Scan for the cell matching the given text and deliver its (x, y) coordinate at center. 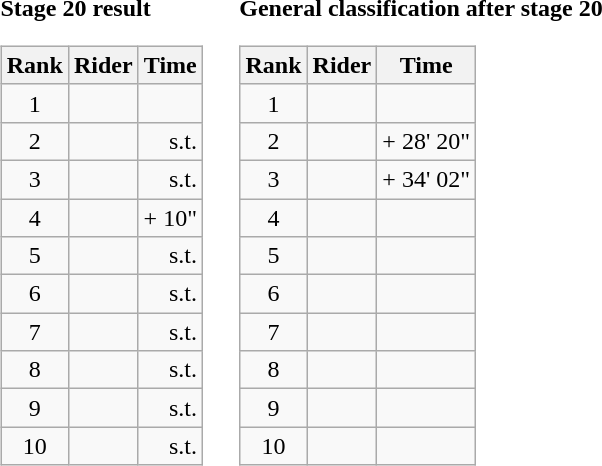
+ 10" (170, 217)
+ 34' 02" (426, 179)
+ 28' 20" (426, 141)
